Locate the cell with the specified text and output its [x, y] center coordinate. 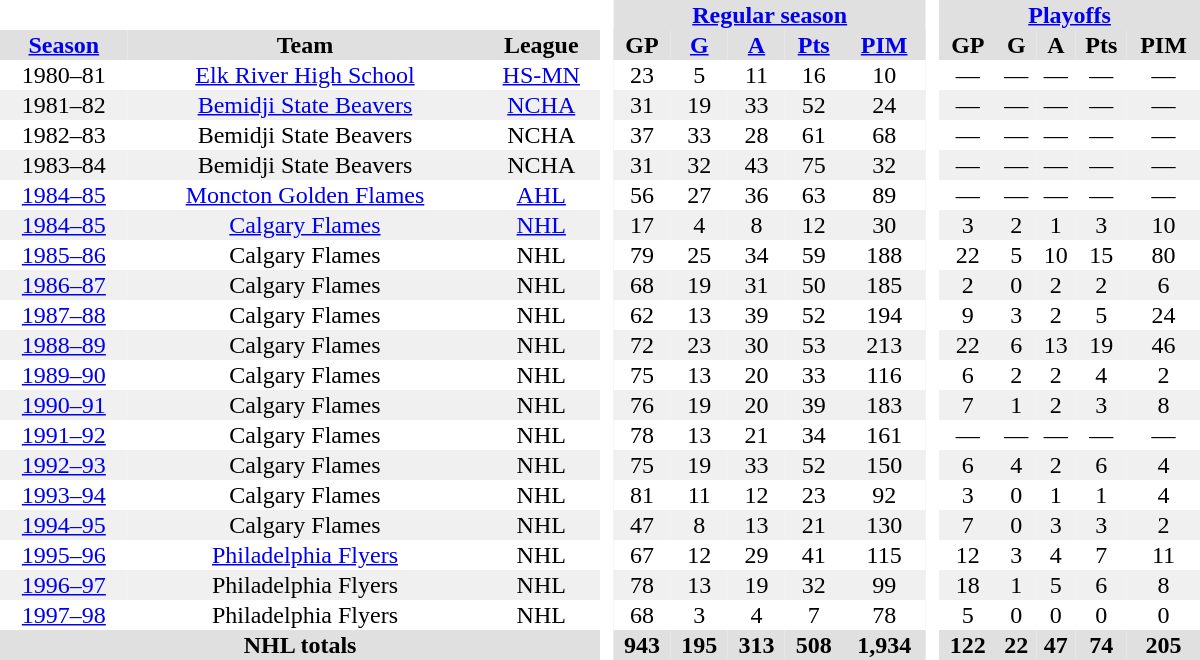
46 [1164, 345]
115 [884, 555]
1980–81 [64, 75]
89 [884, 195]
NHL totals [300, 645]
116 [884, 375]
50 [814, 285]
1983–84 [64, 165]
37 [642, 135]
185 [884, 285]
29 [756, 555]
56 [642, 195]
1986–87 [64, 285]
150 [884, 465]
15 [1102, 255]
1990–91 [64, 405]
41 [814, 555]
313 [756, 645]
Season [64, 45]
1981–82 [64, 105]
205 [1164, 645]
188 [884, 255]
213 [884, 345]
67 [642, 555]
1995–96 [64, 555]
Playoffs [1070, 15]
AHL [541, 195]
36 [756, 195]
92 [884, 495]
43 [756, 165]
122 [968, 645]
1997–98 [64, 615]
League [541, 45]
18 [968, 585]
63 [814, 195]
195 [700, 645]
81 [642, 495]
61 [814, 135]
59 [814, 255]
80 [1164, 255]
9 [968, 315]
99 [884, 585]
1,934 [884, 645]
194 [884, 315]
79 [642, 255]
Elk River High School [306, 75]
130 [884, 525]
1991–92 [64, 435]
1994–95 [64, 525]
183 [884, 405]
1989–90 [64, 375]
28 [756, 135]
Regular season [770, 15]
1988–89 [64, 345]
1985–86 [64, 255]
16 [814, 75]
17 [642, 225]
1982–83 [64, 135]
1987–88 [64, 315]
53 [814, 345]
62 [642, 315]
Team [306, 45]
Moncton Golden Flames [306, 195]
508 [814, 645]
74 [1102, 645]
943 [642, 645]
27 [700, 195]
25 [700, 255]
1992–93 [64, 465]
1996–97 [64, 585]
76 [642, 405]
72 [642, 345]
HS-MN [541, 75]
1993–94 [64, 495]
161 [884, 435]
